Identify which cell holds the provided text, then report its [X, Y] central coordinate. 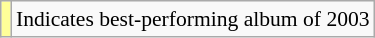
Indicates best-performing album of 2003 [193, 19]
